Locate the cell with the specified text and output its (x, y) center coordinate. 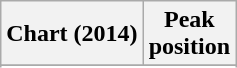
Chart (2014) (72, 34)
Peakposition (189, 34)
